Capture the cell that displays the provided text and extract its (x, y) central coordinate. 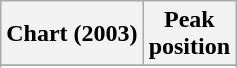
Peakposition (189, 34)
Chart (2003) (72, 34)
